Return [X, Y] of the center of cell containing provided text 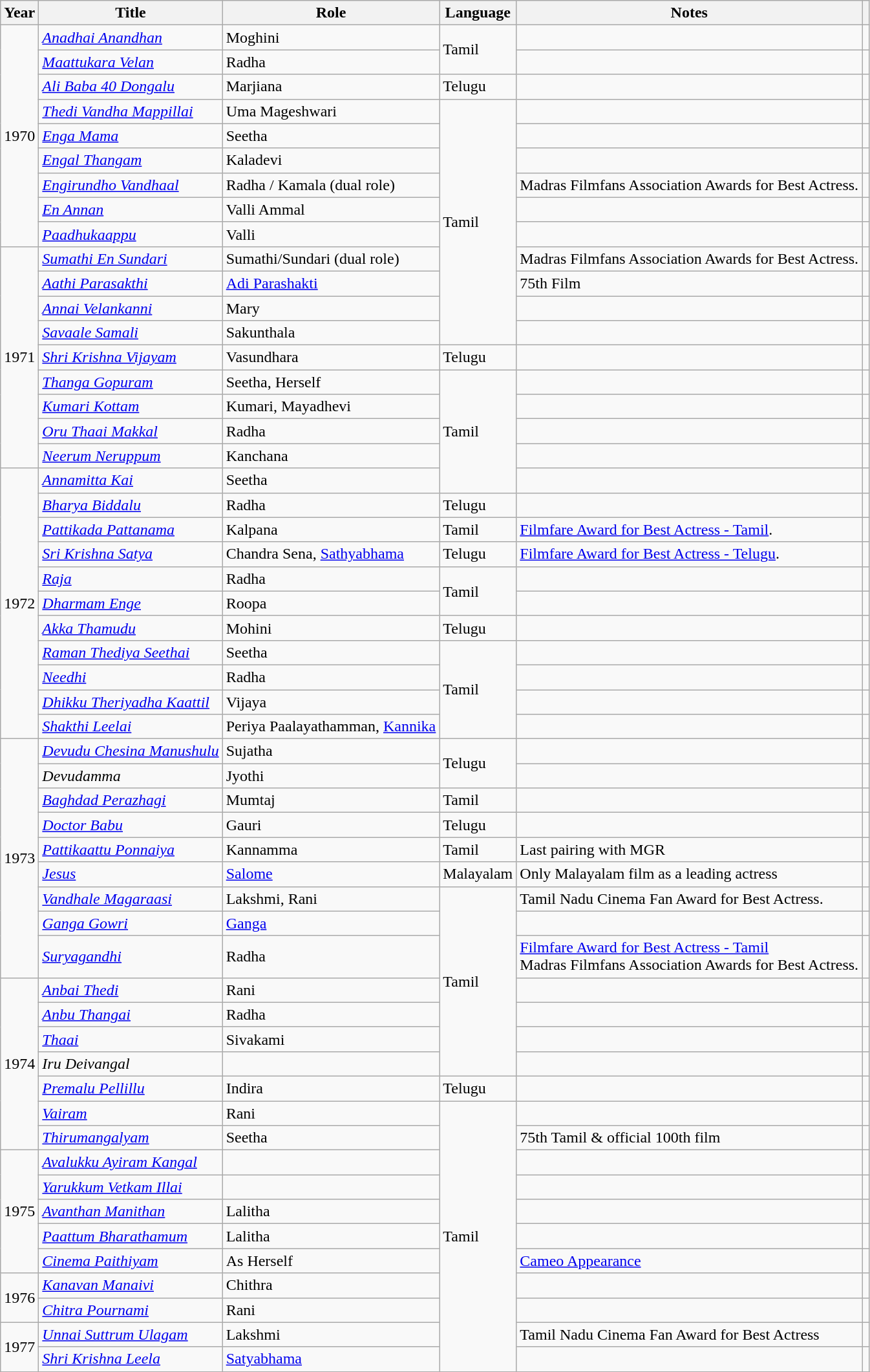
Title [131, 13]
Mumtaj [331, 800]
Needhi [131, 677]
Uma Mageshwari [331, 111]
Periya Paalayathamman, Kannika [331, 727]
Vijaya [331, 702]
Kumari, Mayadhevi [331, 407]
75th Tamil & official 100th film [689, 1138]
Cameo Appearance [689, 1261]
Kalpana [331, 530]
Enga Mama [131, 136]
Chandra Sena, Sathyabhama [331, 554]
Roopa [331, 603]
Only Malayalam film as a leading actress [689, 874]
Tamil Nadu Cinema Fan Award for Best Actress [689, 1334]
Satyabhama [331, 1359]
Thanga Gopuram [131, 382]
Filmfare Award for Best Actress - Tamil Madras Filmfans Association Awards for Best Actress. [689, 957]
Ganga [331, 923]
Pattikaattu Ponnaiya [131, 850]
Kannamma [331, 850]
Tamil Nadu Cinema Fan Award for Best Actress. [689, 899]
Engal Thangam [131, 160]
Sujatha [331, 751]
Raja [131, 579]
Sivakami [331, 1039]
Indira [331, 1088]
Yarukkum Vetkam Illai [131, 1187]
Shakthi Leelai [131, 727]
Vasundhara [331, 358]
Avanthan Manithan [131, 1212]
Anadhai Anandhan [131, 38]
Dhikku Theriyadha Kaattil [131, 702]
Baghdad Perazhagi [131, 800]
Annamitta Kai [131, 480]
Kanavan Manaivi [131, 1285]
1976 [19, 1298]
Cinema Paithiyam [131, 1261]
Dharmam Enge [131, 603]
Filmfare Award for Best Actress - Tamil. [689, 530]
Gauri [331, 825]
Anbu Thangai [131, 1014]
Malayalam [478, 874]
As Herself [331, 1261]
Anbai Thedi [131, 990]
Ali Baba 40 Dongalu [131, 87]
Annai Velankanni [131, 308]
Language [478, 13]
Lakshmi [331, 1334]
Engirundho Vandhaal [131, 185]
Ganga Gowri [131, 923]
Shri Krishna Vijayam [131, 358]
Iru Deivangal [131, 1064]
Pattikada Pattanama [131, 530]
Neerum Neruppum [131, 456]
Unnai Suttrum Ulagam [131, 1334]
Notes [689, 13]
Marjiana [331, 87]
1973 [19, 859]
Aathi Parasakthi [131, 283]
1975 [19, 1212]
1971 [19, 357]
1972 [19, 604]
Valli [331, 234]
Suryagandhi [131, 957]
1977 [19, 1347]
Sakunthala [331, 333]
Filmfare Award for Best Actress - Telugu. [689, 554]
75th Film [689, 283]
Sumathi/Sundari (dual role) [331, 259]
Radha / Kamala (dual role) [331, 185]
Premalu Pellillu [131, 1088]
Moghini [331, 38]
Paattum Bharathamum [131, 1236]
Sri Krishna Satya [131, 554]
Maattukara Velan [131, 62]
Savaale Samali [131, 333]
Devudu Chesina Manushulu [131, 751]
Role [331, 13]
Avalukku Ayiram Kangal [131, 1163]
Chithra [331, 1285]
Kanchana [331, 456]
Kaladevi [331, 160]
Akka Thamudu [131, 628]
Salome [331, 874]
1974 [19, 1064]
Thedi Vandha Mappillai [131, 111]
Doctor Babu [131, 825]
Raman Thediya Seethai [131, 652]
Sumathi En Sundari [131, 259]
Last pairing with MGR [689, 850]
Jyothi [331, 776]
Kumari Kottam [131, 407]
Shri Krishna Leela [131, 1359]
Valli Ammal [331, 209]
Seetha, Herself [331, 382]
Mohini [331, 628]
Lakshmi, Rani [331, 899]
Devudamma [131, 776]
Vairam [131, 1113]
Adi Parashakti [331, 283]
Vandhale Magaraasi [131, 899]
Year [19, 13]
Chitra Pournami [131, 1310]
Thirumangalyam [131, 1138]
Mary [331, 308]
Paadhukaappu [131, 234]
Jesus [131, 874]
Oru Thaai Makkal [131, 431]
En Annan [131, 209]
Thaai [131, 1039]
1970 [19, 136]
Bharya Biddalu [131, 505]
